Capture the cell that displays the provided text and extract its (x, y) central coordinate. 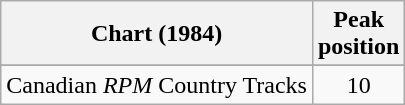
10 (358, 85)
Canadian RPM Country Tracks (157, 85)
Chart (1984) (157, 34)
Peakposition (358, 34)
